For the text-containing cell, return its midpoint in (X, Y) coordinate format. 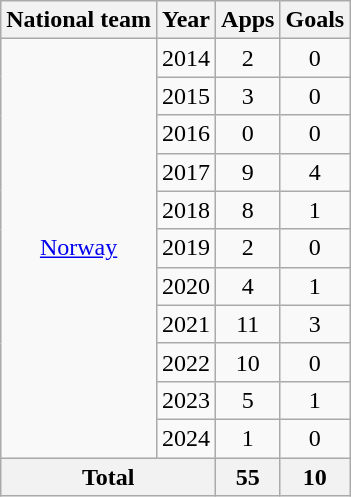
National team (79, 20)
2017 (186, 172)
2019 (186, 248)
Goals (315, 20)
Apps (248, 20)
Norway (79, 248)
2022 (186, 362)
2023 (186, 400)
2016 (186, 134)
5 (248, 400)
9 (248, 172)
8 (248, 210)
Year (186, 20)
2020 (186, 286)
2015 (186, 96)
2024 (186, 438)
55 (248, 477)
2018 (186, 210)
Total (108, 477)
2021 (186, 324)
11 (248, 324)
2014 (186, 58)
